Extract the (x, y) coordinate from the center of the cell holding the provided text.  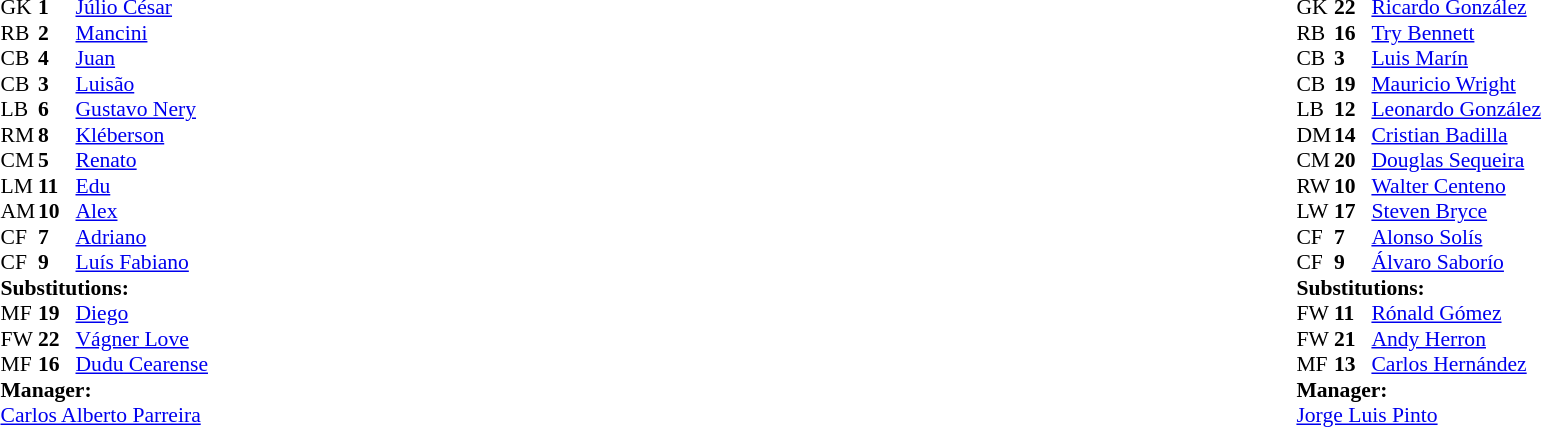
Juan (145, 59)
21 (1353, 339)
Mancini (145, 33)
LW (1315, 211)
Alonso Solís (1456, 237)
22 (57, 339)
Alex (145, 211)
20 (1353, 161)
6 (57, 109)
Andy Herron (1456, 339)
Luisão (145, 84)
12 (1353, 109)
4 (57, 59)
Diego (145, 313)
Álvaro Saborío (1456, 263)
Rónald Gómez (1456, 313)
DM (1315, 135)
2 (57, 33)
Luís Fabiano (145, 263)
Douglas Sequeira (1456, 161)
RW (1315, 186)
Gustavo Nery (145, 109)
Mauricio Wright (1456, 84)
5 (57, 161)
Leonardo González (1456, 109)
Vágner Love (145, 339)
LM (19, 186)
Try Bennett (1456, 33)
13 (1353, 365)
14 (1353, 135)
Carlos Hernández (1456, 365)
Cristian Badilla (1456, 135)
Adriano (145, 237)
Dudu Cearense (145, 365)
Steven Bryce (1456, 211)
Luis Marín (1456, 59)
AM (19, 211)
Walter Centeno (1456, 186)
17 (1353, 211)
RM (19, 135)
Renato (145, 161)
Kléberson (145, 135)
8 (57, 135)
Edu (145, 186)
